Output the [X, Y] coordinate of the center of the cell containing the given text.  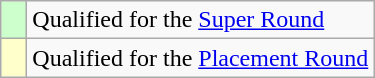
Qualified for the Super Round [200, 20]
Qualified for the Placement Round [200, 58]
